Identify which cell holds the provided text, then report its [X, Y] central coordinate. 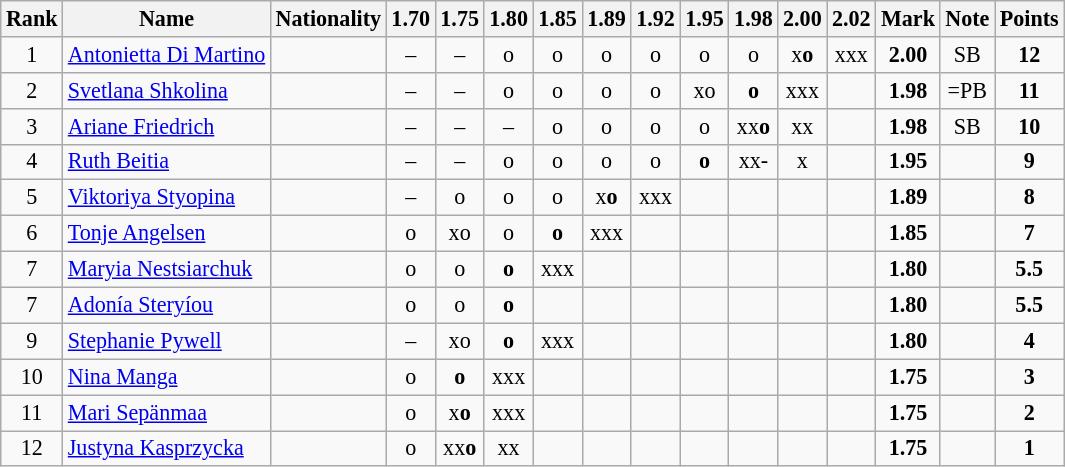
Mari Sepänmaa [167, 412]
Justyna Kasprzycka [167, 448]
1.92 [656, 18]
5 [32, 198]
8 [1030, 198]
Points [1030, 18]
xx- [754, 162]
=PB [967, 90]
x [802, 162]
Ruth Beitia [167, 162]
Note [967, 18]
Antonietta Di Martino [167, 54]
Nina Manga [167, 377]
Nationality [328, 18]
Ariane Friedrich [167, 126]
Viktoriya Styopina [167, 198]
6 [32, 233]
Mark [908, 18]
Rank [32, 18]
1.70 [410, 18]
Name [167, 18]
Tonje Angelsen [167, 233]
Adonía Steryíou [167, 305]
2.02 [852, 18]
Maryia Nestsiarchuk [167, 269]
Svetlana Shkolina [167, 90]
Stephanie Pywell [167, 341]
